Locate the cell with the specified text and output its [X, Y] center coordinate. 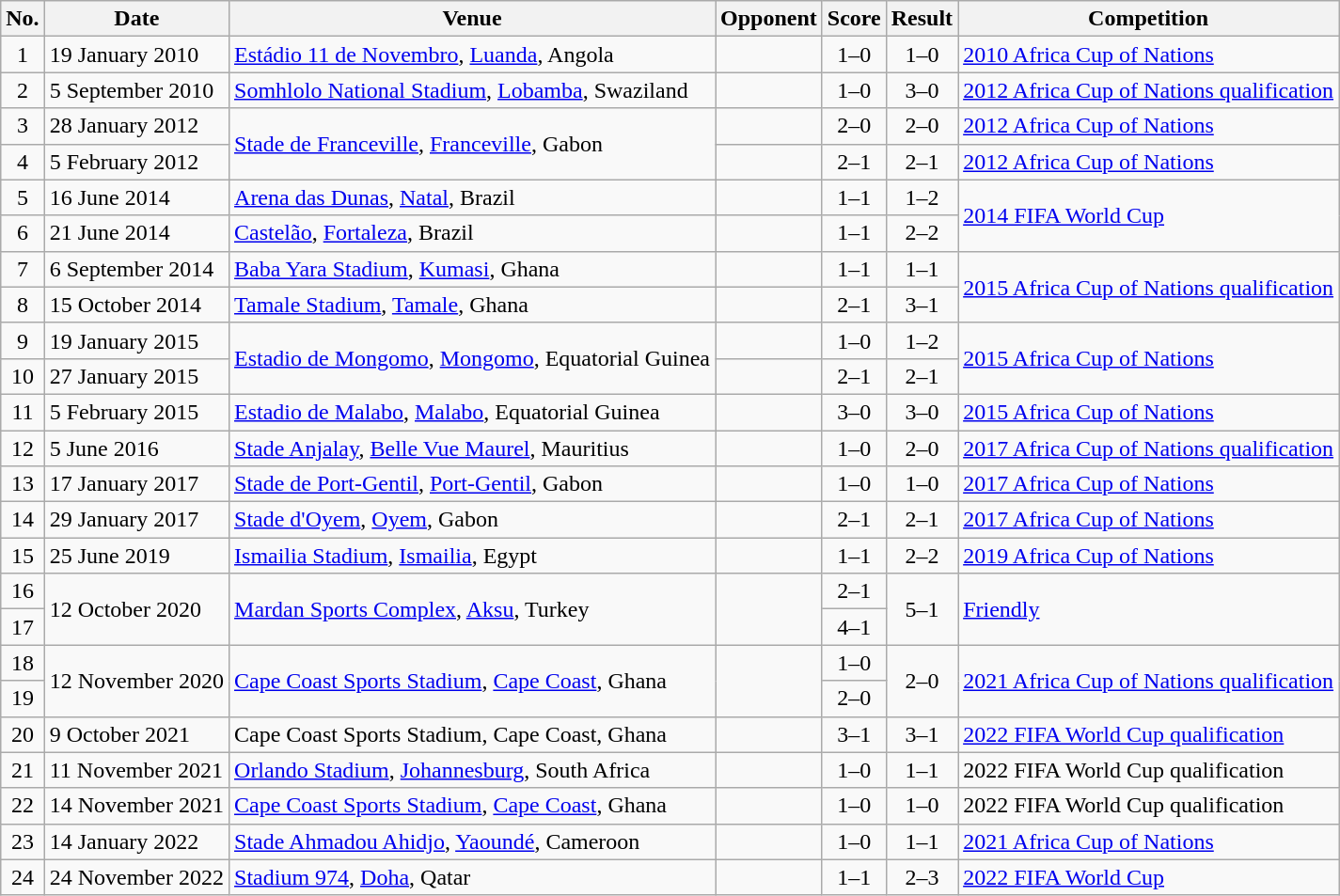
Friendly [1149, 609]
21 June 2014 [136, 233]
Stade de Franceville, Franceville, Gabon [472, 144]
21 [23, 770]
Arena das Dunas, Natal, Brazil [472, 197]
9 [23, 340]
Date [136, 19]
Mardan Sports Complex, Aksu, Turkey [472, 609]
29 January 2017 [136, 520]
25 June 2019 [136, 556]
8 [23, 305]
Ismailia Stadium, Ismailia, Egypt [472, 556]
Estadio de Malabo, Malabo, Equatorial Guinea [472, 412]
24 [23, 877]
19 [23, 699]
Estadio de Mongomo, Mongomo, Equatorial Guinea [472, 358]
Stade Ahmadou Ahidjo, Yaoundé, Cameroon [472, 841]
2014 FIFA World Cup [1149, 215]
7 [23, 269]
2019 Africa Cup of Nations [1149, 556]
14 January 2022 [136, 841]
Tamale Stadium, Tamale, Ghana [472, 305]
1 [23, 55]
12 [23, 448]
Stade de Port-Gentil, Port-Gentil, Gabon [472, 484]
15 [23, 556]
27 January 2015 [136, 376]
No. [23, 19]
Estádio 11 de Novembro, Luanda, Angola [472, 55]
2012 Africa Cup of Nations qualification [1149, 90]
10 [23, 376]
Venue [472, 19]
5 June 2016 [136, 448]
11 [23, 412]
23 [23, 841]
17 [23, 627]
Stade Anjalay, Belle Vue Maurel, Mauritius [472, 448]
2015 Africa Cup of Nations qualification [1149, 287]
2021 Africa Cup of Nations qualification [1149, 681]
Result [922, 19]
18 [23, 663]
12 October 2020 [136, 609]
2–3 [922, 877]
2010 Africa Cup of Nations [1149, 55]
9 October 2021 [136, 734]
5–1 [922, 609]
24 November 2022 [136, 877]
Stadium 974, Doha, Qatar [472, 877]
5 February 2015 [136, 412]
Competition [1149, 19]
12 November 2020 [136, 681]
17 January 2017 [136, 484]
16 [23, 591]
Orlando Stadium, Johannesburg, South Africa [472, 770]
6 September 2014 [136, 269]
Baba Yara Stadium, Kumasi, Ghana [472, 269]
13 [23, 484]
2017 Africa Cup of Nations qualification [1149, 448]
3 [23, 126]
2022 FIFA World Cup [1149, 877]
2021 Africa Cup of Nations [1149, 841]
15 October 2014 [136, 305]
28 January 2012 [136, 126]
Somhlolo National Stadium, Lobamba, Swaziland [472, 90]
Opponent [768, 19]
19 January 2010 [136, 55]
4 [23, 162]
Castelão, Fortaleza, Brazil [472, 233]
14 November 2021 [136, 806]
5 February 2012 [136, 162]
11 November 2021 [136, 770]
16 June 2014 [136, 197]
5 [23, 197]
5 September 2010 [136, 90]
6 [23, 233]
Stade d'Oyem, Oyem, Gabon [472, 520]
4–1 [854, 627]
2 [23, 90]
20 [23, 734]
Score [854, 19]
14 [23, 520]
19 January 2015 [136, 340]
22 [23, 806]
